Detect which cell encompasses the target text, then output its (x, y) center coordinate. 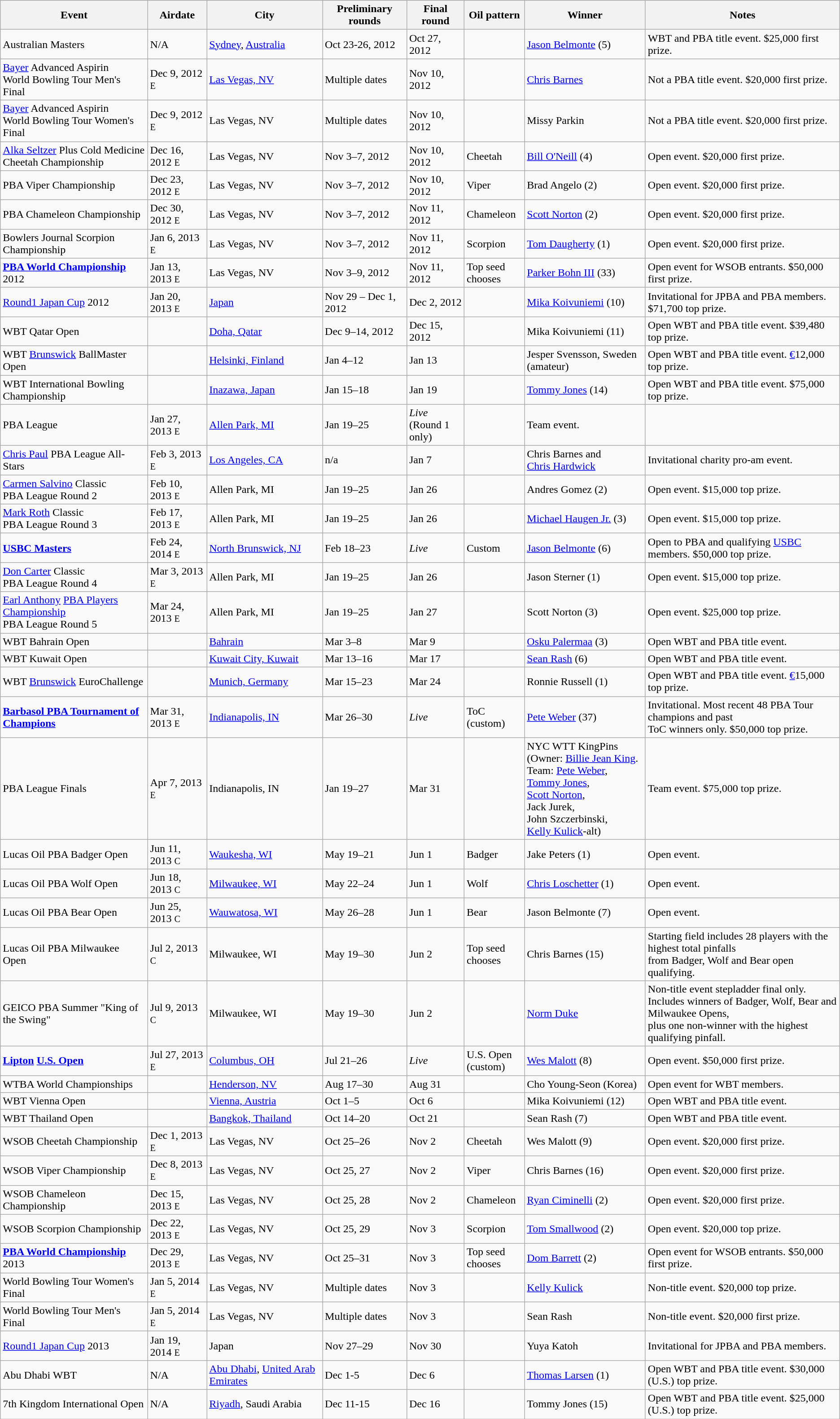
WBT Kuwait Open (74, 659)
Missy Parkin (585, 121)
Jan 15–18 (365, 390)
Don Carter ClassicPBA League Round 4 (74, 577)
Jul 9, 2013 C (177, 1014)
PBA World Championship 2012 (74, 273)
Jan 20, 2013 E (177, 302)
Columbus, OH (265, 1061)
Oct 25–31 (365, 1258)
Jan 7 (435, 461)
Open event. $50,000 first prize. (742, 1061)
Brad Angelo (2) (585, 185)
Oct 25–26 (365, 1141)
Open WBT and PBA title event. $25,000 (U.S.) top prize. (742, 1404)
Bear (494, 912)
Mark Roth ClassicPBA League Round 3 (74, 519)
Scott Norton (2) (585, 215)
Yuya Katoh (585, 1346)
Tom Daugherty (1) (585, 243)
Mar 31, 2013 E (177, 717)
Jan 19, 2014 E (177, 1346)
Norm Duke (585, 1014)
WSOB Viper Championship (74, 1171)
Jesper Svensson, Sweden (amateur) (585, 360)
Event (74, 15)
Jan 27, 2013 E (177, 425)
Feb 17, 2013 E (177, 519)
Jul 21–26 (365, 1061)
Open event. $25,000 top prize. (742, 612)
WSOB Scorpion Championship (74, 1229)
Jun 25, 2013 C (177, 912)
Lucas Oil PBA Badger Open (74, 854)
Chris Barnes (15) (585, 954)
Airdate (177, 15)
Bowlers Journal Scorpion Championship (74, 243)
Riyadh, Saudi Arabia (265, 1404)
Jan 27 (435, 612)
WBT Brunswick EuroChallenge (74, 681)
Dec 15, 2012 (435, 331)
Invitational for JPBA and PBA members. $71,700 top prize. (742, 302)
Lucas Oil PBA Bear Open (74, 912)
Mar 26–30 (365, 717)
Nov 27–29 (365, 1346)
PBA Chameleon Championship (74, 215)
Jan 19–27 (365, 788)
Bayer Advanced AspirinWorld Bowling Tour Women's Final (74, 121)
Notes (742, 15)
Lucas Oil PBA Wolf Open (74, 883)
Jason Belmonte (7) (585, 912)
Dec 16, 2012 E (177, 156)
Chris Loschetter (1) (585, 883)
Badger (494, 854)
Winner (585, 15)
City (265, 15)
Pete Weber (37) (585, 717)
Non-title event. $20,000 first prize. (742, 1316)
Kelly Kulick (585, 1287)
Jan 13 (435, 360)
WBT Vienna Open (74, 1101)
Open WBT and PBA title event. €15,000 top prize. (742, 681)
WTBA World Championships (74, 1084)
Chris Barnes andChris Hardwick (585, 461)
Aug 31 (435, 1084)
Jake Peters (1) (585, 854)
May 26–28 (365, 912)
Dec 11-15 (365, 1404)
Feb 3, 2013 E (177, 461)
Dec 23, 2012 E (177, 185)
WBT International Bowling Championship (74, 390)
Oil pattern (494, 15)
Henderson, NV (265, 1084)
Nov 3–9, 2012 (365, 273)
Jun 11, 2013 C (177, 854)
Dec 29, 2013 E (177, 1258)
Aug 17–30 (365, 1084)
Apr 7, 2013 E (177, 788)
U.S. Open(custom) (494, 1061)
PBA League Finals (74, 788)
Inazawa, Japan (265, 390)
Chris Paul PBA League All-Stars (74, 461)
Open WBT and PBA title event. $39,480 top prize. (742, 331)
Oct 25, 29 (365, 1229)
Michael Haugen Jr. (3) (585, 519)
May 19–21 (365, 854)
WSOB Cheetah Championship (74, 1141)
Custom (494, 548)
Starting field includes 28 players with the highest total pinfallsfrom Badger, Wolf and Bear open qualifying. (742, 954)
Mar 3, 2013 E (177, 577)
GEICO PBA Summer "King of the Swing" (74, 1014)
Oct 6 (435, 1101)
Invitational charity pro-am event. (742, 461)
Helsinki, Finland (265, 360)
Jason Belmonte (6) (585, 548)
Open event for WBT members. (742, 1084)
North Brunswick, NJ (265, 548)
Bayer Advanced AspirinWorld Bowling Tour Men's Final (74, 79)
Open event. $20,000 top prize. (742, 1229)
Jan 13, 2013 E (177, 273)
Bill O'Neill (4) (585, 156)
Dec 30, 2012 E (177, 215)
Sean Rash (585, 1316)
Feb 24, 2014 E (177, 548)
Ronnie Russell (1) (585, 681)
Mika Koivuniemi (11) (585, 331)
Dec 2, 2012 (435, 302)
Kuwait City, Kuwait (265, 659)
Australian Masters (74, 44)
WBT Brunswick BallMaster Open (74, 360)
Team event. $75,000 top prize. (742, 788)
Bahrain (265, 641)
Sean Rash (7) (585, 1118)
Invitational for JPBA and PBA members. (742, 1346)
Open WBT and PBA title event. $30,000 (U.S.) top prize. (742, 1375)
Wolf (494, 883)
World Bowling Tour Women's Final (74, 1287)
PBA Viper Championship (74, 185)
Sean Rash (6) (585, 659)
Chris Barnes (16) (585, 1171)
Jul 2, 2013 C (177, 954)
Earl Anthony PBA Players ChampionshipPBA League Round 5 (74, 612)
Mar 15–23 (365, 681)
Osku Palermaa (3) (585, 641)
Mika Koivuniemi (10) (585, 302)
NYC WTT KingPins(Owner: Billie Jean King.Team: Pete Weber,Tommy Jones,Scott Norton,Jack Jurek,John Szczerbinski,Kelly Kulick-alt) (585, 788)
World Bowling Tour Men's Final (74, 1316)
Dec 6 (435, 1375)
Barbasol PBA Tournament of Champions (74, 717)
Mar 17 (435, 659)
Live(Round 1 only) (435, 425)
Carmen Salvino ClassicPBA League Round 2 (74, 489)
Oct 23-26, 2012 (365, 44)
USBC Masters (74, 548)
Tom Smallwood (2) (585, 1229)
Nov 29 – Dec 1, 2012 (365, 302)
Feb 10, 2013 E (177, 489)
Jan 6, 2013 E (177, 243)
Dec 1-5 (365, 1375)
WBT Thailand Open (74, 1118)
Oct 1–5 (365, 1101)
Oct 14–20 (365, 1118)
Mar 13–16 (365, 659)
Dec 9–14, 2012 (365, 331)
Abu Dhabi WBT (74, 1375)
WBT and PBA title event. $25,000 first prize. (742, 44)
Wes Malott (8) (585, 1061)
Dec 1, 2013 E (177, 1141)
Tommy Jones (15) (585, 1404)
Open to PBA and qualifying USBC members. $50,000 top prize. (742, 548)
Oct 27, 2012 (435, 44)
Jun 18, 2013 C (177, 883)
n/a (365, 461)
Jason Belmonte (5) (585, 44)
Jan 4–12 (365, 360)
Mar 24 (435, 681)
Feb 18–23 (365, 548)
Sydney, Australia (265, 44)
Invitational. Most recent 48 PBA Tour champions and pastToC winners only. $50,000 top prize. (742, 717)
Mar 31 (435, 788)
May 22–24 (365, 883)
Preliminary rounds (365, 15)
Dec 16 (435, 1404)
Nov 30 (435, 1346)
Doha, Qatar (265, 331)
Wauwatosa, WI (265, 912)
Jul 27, 2013 E (177, 1061)
Dec 15, 2013 E (177, 1199)
Bangkok, Thailand (265, 1118)
Jason Sterner (1) (585, 577)
Mar 9 (435, 641)
Vienna, Austria (265, 1101)
WBT Bahrain Open (74, 641)
Parker Bohn III (33) (585, 273)
Dec 22, 2013 E (177, 1229)
Tommy Jones (14) (585, 390)
Andres Gomez (2) (585, 489)
Cho Young-Seon (Korea) (585, 1084)
Oct 25, 28 (365, 1199)
Round1 Japan Cup 2013 (74, 1346)
PBA League (74, 425)
7th Kingdom International Open (74, 1404)
Waukesha, WI (265, 854)
Ryan Ciminelli (2) (585, 1199)
Dom Barrett (2) (585, 1258)
Oct 21 (435, 1118)
Scott Norton (3) (585, 612)
Open WBT and PBA title event. €12,000 top prize. (742, 360)
Lipton U.S. Open (74, 1061)
Final round (435, 15)
PBA World Championship 2013 (74, 1258)
Jan 19 (435, 390)
Wes Malott (9) (585, 1141)
Mar 24, 2013 E (177, 612)
Oct 25, 27 (365, 1171)
Los Angeles, CA (265, 461)
Mika Koivuniemi (12) (585, 1101)
Munich, Germany (265, 681)
WSOB Chameleon Championship (74, 1199)
Alka Seltzer Plus Cold MedicineCheetah Championship (74, 156)
ToC (custom) (494, 717)
WBT Qatar Open (74, 331)
Lucas Oil PBA Milwaukee Open (74, 954)
Open WBT and PBA title event. $75,000 top prize. (742, 390)
Abu Dhabi, United Arab Emirates (265, 1375)
Chris Barnes (585, 79)
Mar 3–8 (365, 641)
Team event. (585, 425)
Round1 Japan Cup 2012 (74, 302)
Thomas Larsen (1) (585, 1375)
Dec 8, 2013 E (177, 1171)
Non-title event. $20,000 top prize. (742, 1287)
